Find where the given text appears and provide that cell's center as [x, y] coordinate. 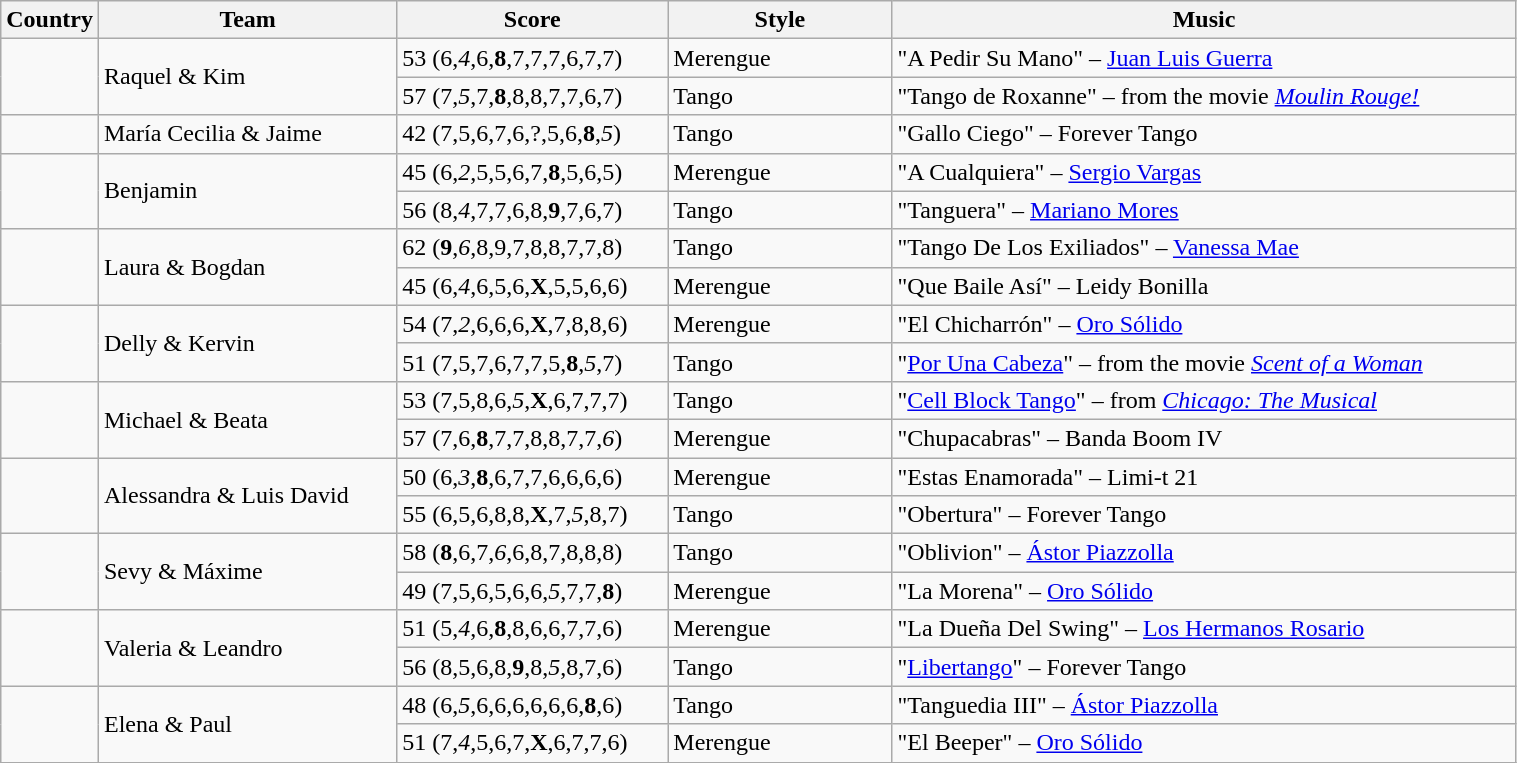
"Estas Enamorada" – Limi-t 21 [1204, 477]
51 (5,4,6,8,8,6,6,7,7,6) [532, 629]
55 (6,5,6,8,8,X,7,5,8,7) [532, 515]
42 (7,5,6,7,6,?,5,6,8,5) [532, 134]
45 (6,2,5,5,6,7,8,5,6,5) [532, 172]
53 (7,5,8,6,5,X,6,7,7,7) [532, 400]
"Gallo Ciego" – Forever Tango [1204, 134]
45 (6,4,6,5,6,X,5,5,6,6) [532, 286]
Raquel & Kim [247, 77]
51 (7,4,5,6,7,X,6,7,7,6) [532, 743]
58 (8,6,7,6,6,8,7,8,8,8) [532, 553]
"Obertura" – Forever Tango [1204, 515]
Score [532, 20]
"Tanguera" – Mariano Mores [1204, 210]
"El Beeper" – Oro Sólido [1204, 743]
Benjamin [247, 191]
"A Pedir Su Mano" – Juan Luis Guerra [1204, 58]
"Libertango" – Forever Tango [1204, 667]
"Tango De Los Exiliados" – Vanessa Mae [1204, 248]
Laura & Bogdan [247, 267]
57 (7,5,7,8,8,8,7,7,6,7) [532, 96]
"Por Una Cabeza" – from the movie Scent of a Woman [1204, 362]
54 (7,2,6,6,6,X,7,8,8,6) [532, 324]
"Tanguedia III" – Ástor Piazzolla [1204, 705]
57 (7,6,8,7,7,8,8,7,7,6) [532, 438]
"El Chicharrón" – Oro Sólido [1204, 324]
51 (7,5,7,6,7,7,5,8,5,7) [532, 362]
48 (6,5,6,6,6,6,6,6,8,6) [532, 705]
"La Morena" – Oro Sólido [1204, 591]
50 (6,3,8,6,7,7,6,6,6,6) [532, 477]
62 (9,6,8,9,7,8,8,7,7,8) [532, 248]
Sevy & Máxime [247, 572]
"A Cualquiera" – Sergio Vargas [1204, 172]
53 (6,4,6,8,7,7,7,6,7,7) [532, 58]
Michael & Beata [247, 419]
Valeria & Leandro [247, 648]
56 (8,5,6,8,9,8,5,8,7,6) [532, 667]
"Cell Block Tango" – from Chicago: The Musical [1204, 400]
49 (7,5,6,5,6,6,5,7,7,8) [532, 591]
Style [780, 20]
Team [247, 20]
Elena & Paul [247, 724]
Music [1204, 20]
Delly & Kervin [247, 343]
Country [50, 20]
"Que Baile Así" – Leidy Bonilla [1204, 286]
"Tango de Roxanne" – from the movie Moulin Rouge! [1204, 96]
"La Dueña Del Swing" – Los Hermanos Rosario [1204, 629]
Alessandra & Luis David [247, 496]
"Chupacabras" – Banda Boom IV [1204, 438]
"Oblivion" – Ástor Piazzolla [1204, 553]
María Cecilia & Jaime [247, 134]
56 (8,4,7,7,6,8,9,7,6,7) [532, 210]
